Output the [X, Y] coordinate of the center of the cell containing the given text.  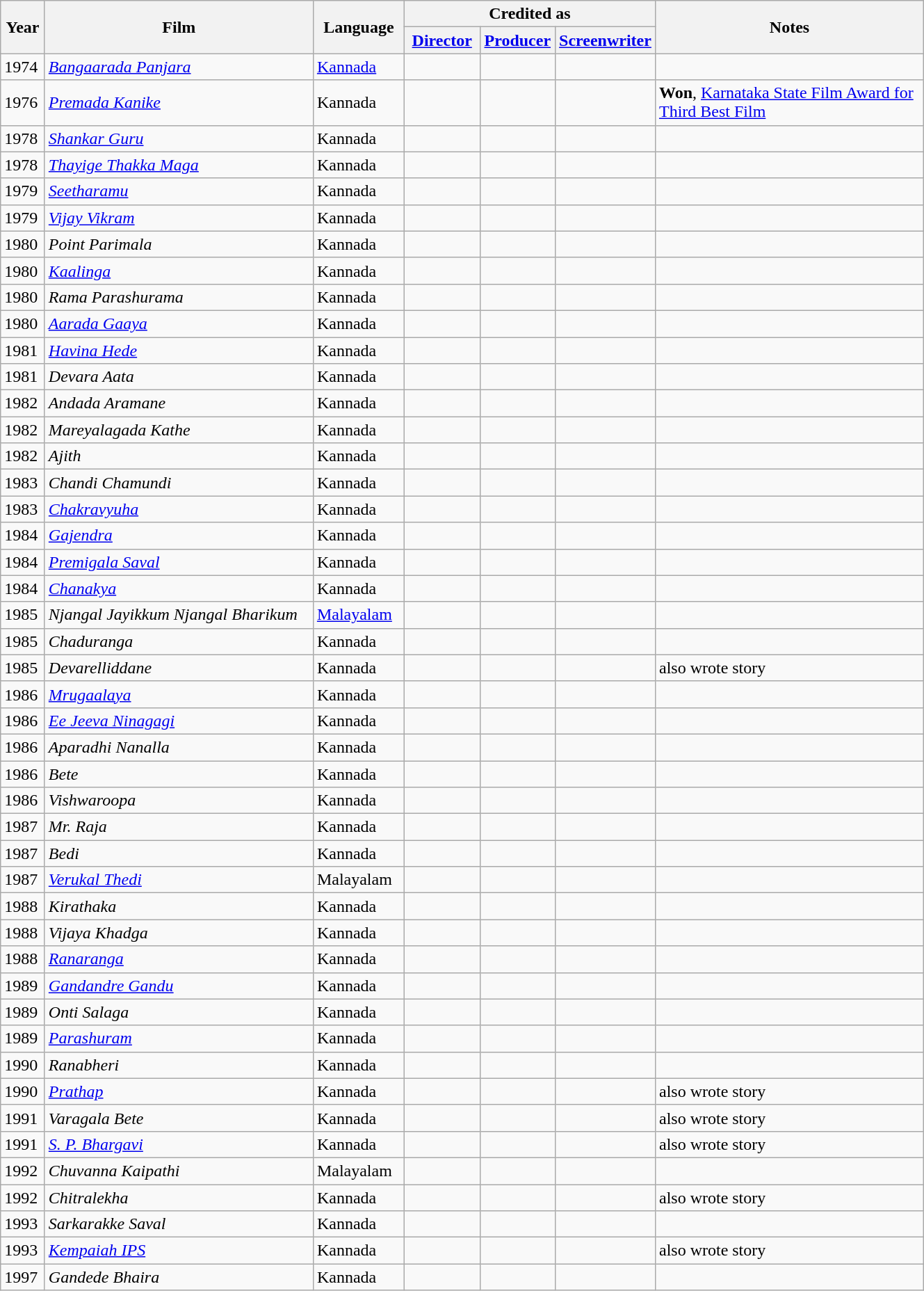
S. P. Bhargavi [179, 1144]
Havina Hede [179, 350]
Credited as [530, 14]
Gajendra [179, 536]
Language [359, 27]
Verukal Thedi [179, 880]
Bete [179, 774]
1974 [23, 67]
Mrugaalaya [179, 694]
Shankar Guru [179, 138]
Chanakya [179, 588]
Chaduranga [179, 641]
Parashuram [179, 1039]
Bangaarada Panjara [179, 67]
Film [179, 27]
Sarkarakke Saval [179, 1224]
Andada Aramane [179, 403]
Premada Kanike [179, 103]
Producer [517, 40]
Director [442, 40]
Varagala Bete [179, 1118]
Devarelliddane [179, 668]
Premigala Saval [179, 562]
Onti Salaga [179, 1012]
Notes [789, 27]
Chandi Chamundi [179, 483]
Won, Karnataka State Film Award for Third Best Film [789, 103]
Chitralekha [179, 1197]
Vijay Vikram [179, 218]
1976 [23, 103]
Gandede Bhaira [179, 1277]
Njangal Jayikkum Njangal Bharikum [179, 615]
Aparadhi Nanalla [179, 747]
Seetharamu [179, 191]
Devara Aata [179, 377]
Point Parimala [179, 244]
Ranabheri [179, 1065]
Vishwaroopa [179, 801]
1997 [23, 1277]
Ranaranga [179, 959]
Mr. Raja [179, 827]
Screenwriter [606, 40]
Kaalinga [179, 271]
Thayige Thakka Maga [179, 165]
Ajith [179, 456]
Gandandre Gandu [179, 986]
Ee Jeeva Ninagagi [179, 721]
Aarada Gaaya [179, 323]
Kempaiah IPS [179, 1251]
Mareyalagada Kathe [179, 430]
Bedi [179, 853]
Rama Parashurama [179, 297]
Vijaya Khadga [179, 933]
Prathap [179, 1091]
Kirathaka [179, 906]
Chakravyuha [179, 509]
Chuvanna Kaipathi [179, 1171]
Year [23, 27]
